Output the (x, y) coordinate of the center of the cell containing the given text.  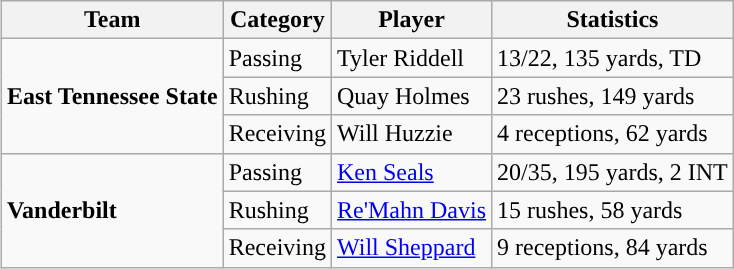
20/35, 195 yards, 2 INT (613, 172)
Re'Mahn Davis (412, 210)
Category (277, 20)
Team (112, 20)
4 receptions, 62 yards (613, 134)
23 rushes, 149 yards (613, 96)
13/22, 135 yards, TD (613, 58)
9 receptions, 84 yards (613, 248)
Quay Holmes (412, 96)
Vanderbilt (112, 210)
East Tennessee State (112, 96)
15 rushes, 58 yards (613, 210)
Statistics (613, 20)
Ken Seals (412, 172)
Tyler Riddell (412, 58)
Will Huzzie (412, 134)
Player (412, 20)
Will Sheppard (412, 248)
